Pinpoint the cell where the given text exists, returning its [X, Y] midpoint coordinate. 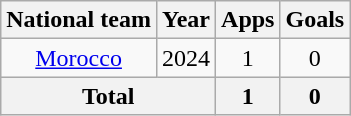
Total [108, 96]
Goals [315, 20]
Morocco [79, 58]
2024 [186, 58]
National team [79, 20]
Apps [248, 20]
Year [186, 20]
